Provide the (x, y) coordinate of the cell's center where the given text is located.  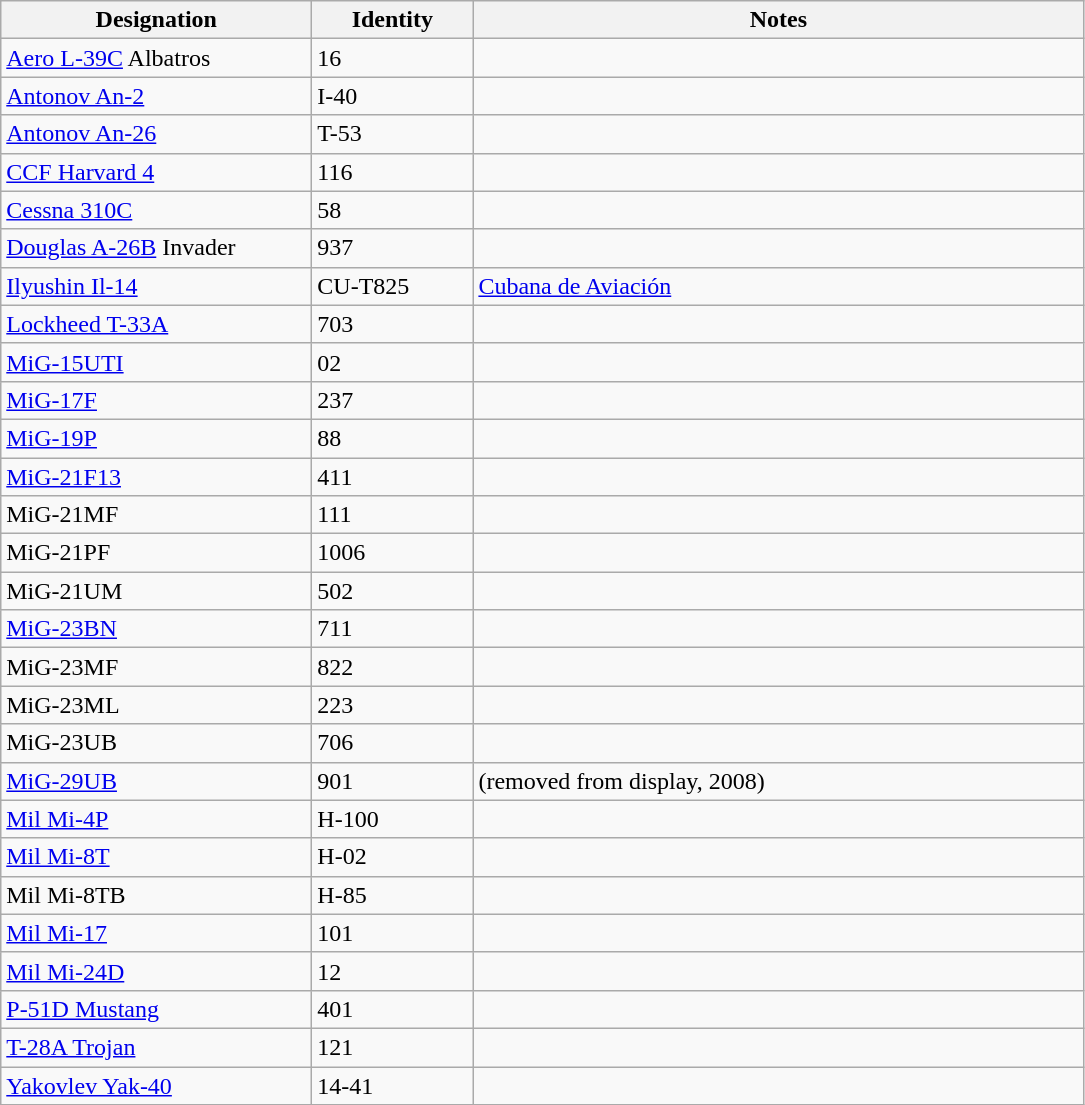
Mil Mi-17 (156, 933)
111 (392, 515)
101 (392, 933)
822 (392, 667)
MiG-23MF (156, 667)
Lockheed T-33A (156, 324)
Antonov An-26 (156, 134)
I-40 (392, 96)
Mil Mi-8TB (156, 895)
MiG-15UTI (156, 362)
H-100 (392, 819)
T-28A Trojan (156, 1047)
T-53 (392, 134)
MiG-17F (156, 400)
Mil Mi-8T (156, 857)
Mil Mi-24D (156, 971)
1006 (392, 553)
223 (392, 705)
Cubana de Aviación (778, 286)
Antonov An-2 (156, 96)
Cessna 310C (156, 210)
H-85 (392, 895)
(removed from display, 2008) (778, 781)
Douglas A-26B Invader (156, 248)
88 (392, 438)
58 (392, 210)
401 (392, 1009)
MiG-21PF (156, 553)
CCF Harvard 4 (156, 172)
02 (392, 362)
711 (392, 629)
Identity (392, 20)
MiG-19P (156, 438)
Aero L-39C Albatros (156, 58)
121 (392, 1047)
MiG-23ML (156, 705)
502 (392, 591)
12 (392, 971)
411 (392, 477)
MiG-23UB (156, 743)
Yakovlev Yak-40 (156, 1085)
P-51D Mustang (156, 1009)
H-02 (392, 857)
MiG-21UM (156, 591)
237 (392, 400)
703 (392, 324)
Designation (156, 20)
MiG-21F13 (156, 477)
Mil Mi-4P (156, 819)
116 (392, 172)
MiG-23BN (156, 629)
14-41 (392, 1085)
901 (392, 781)
16 (392, 58)
Ilyushin Il-14 (156, 286)
706 (392, 743)
937 (392, 248)
Notes (778, 20)
CU-T825 (392, 286)
MiG-21MF (156, 515)
MiG-29UB (156, 781)
